Detect which cell encompasses the target text, then output its (x, y) center coordinate. 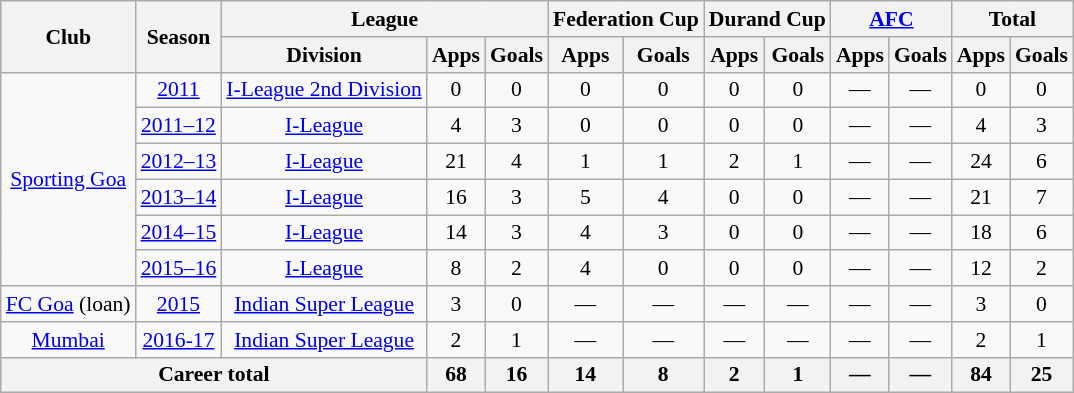
2016-17 (179, 340)
Federation Cup (626, 19)
2014–15 (179, 233)
68 (456, 375)
FC Goa (loan) (68, 304)
Division (324, 55)
Sporting Goa (68, 179)
24 (981, 162)
Durand Cup (768, 19)
2012–13 (179, 162)
2011 (179, 90)
2013–14 (179, 197)
5 (586, 197)
Career total (214, 375)
2015–16 (179, 269)
Mumbai (68, 340)
18 (981, 233)
Club (68, 36)
I-League 2nd Division (324, 90)
Season (179, 36)
2011–12 (179, 126)
12 (981, 269)
AFC (892, 19)
7 (1042, 197)
84 (981, 375)
2015 (179, 304)
League (384, 19)
25 (1042, 375)
Total (1012, 19)
